Return the [x, y] coordinate for the center point of the cell that contains the specified text.  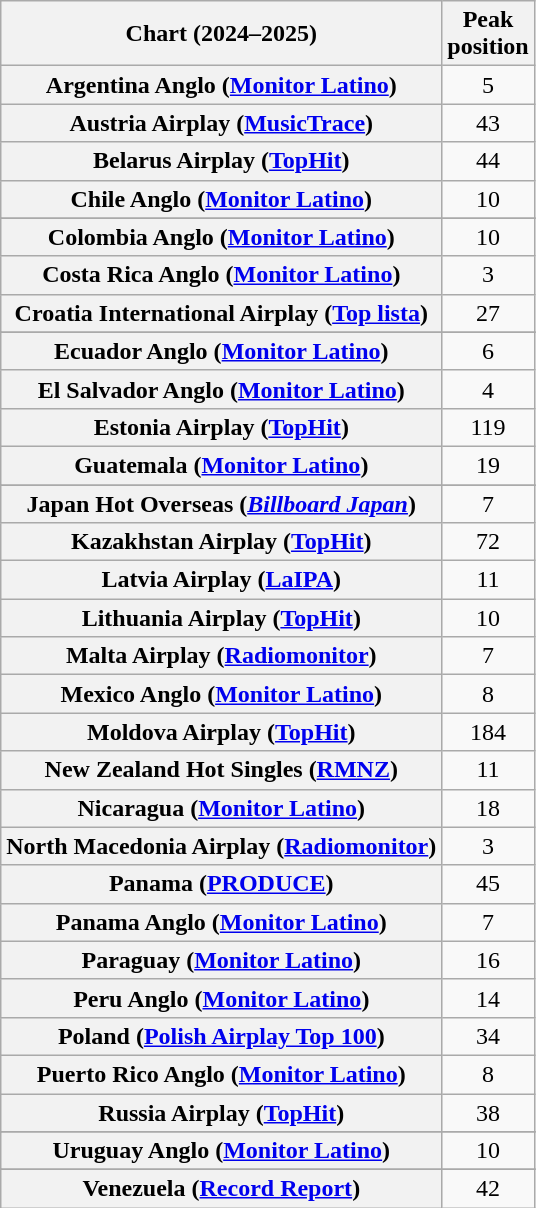
34 [488, 1036]
72 [488, 542]
Russia Airplay (TopHit) [222, 1113]
18 [488, 808]
Japan Hot Overseas (Billboard Japan) [222, 503]
Colombia Anglo (Monitor Latino) [222, 237]
Croatia International Airplay (Top lista) [222, 313]
5 [488, 85]
42 [488, 1189]
19 [488, 465]
Peru Anglo (Monitor Latino) [222, 998]
Paraguay (Monitor Latino) [222, 960]
Mexico Anglo (Monitor Latino) [222, 694]
Austria Airplay (MusicTrace) [222, 123]
Venezuela (Record Report) [222, 1189]
Argentina Anglo (Monitor Latino) [222, 85]
Lithuania Airplay (TopHit) [222, 618]
North Macedonia Airplay (Radiomonitor) [222, 846]
Guatemala (Monitor Latino) [222, 465]
Costa Rica Anglo (Monitor Latino) [222, 275]
184 [488, 732]
Estonia Airplay (TopHit) [222, 427]
El Salvador Anglo (Monitor Latino) [222, 389]
44 [488, 161]
Panama Anglo (Monitor Latino) [222, 922]
43 [488, 123]
6 [488, 351]
Puerto Rico Anglo (Monitor Latino) [222, 1074]
Chart (2024–2025) [222, 34]
38 [488, 1113]
Belarus Airplay (TopHit) [222, 161]
Malta Airplay (Radiomonitor) [222, 656]
16 [488, 960]
Ecuador Anglo (Monitor Latino) [222, 351]
Poland (Polish Airplay Top 100) [222, 1036]
Nicaragua (Monitor Latino) [222, 808]
27 [488, 313]
45 [488, 884]
Chile Anglo (Monitor Latino) [222, 199]
Moldova Airplay (TopHit) [222, 732]
New Zealand Hot Singles (RMNZ) [222, 770]
Uruguay Anglo (Monitor Latino) [222, 1151]
Latvia Airplay (LaIPA) [222, 580]
Peakposition [488, 34]
14 [488, 998]
4 [488, 389]
Kazakhstan Airplay (TopHit) [222, 542]
Panama (PRODUCE) [222, 884]
119 [488, 427]
